Provide the (x, y) coordinate of the cell's center where the given text is located.  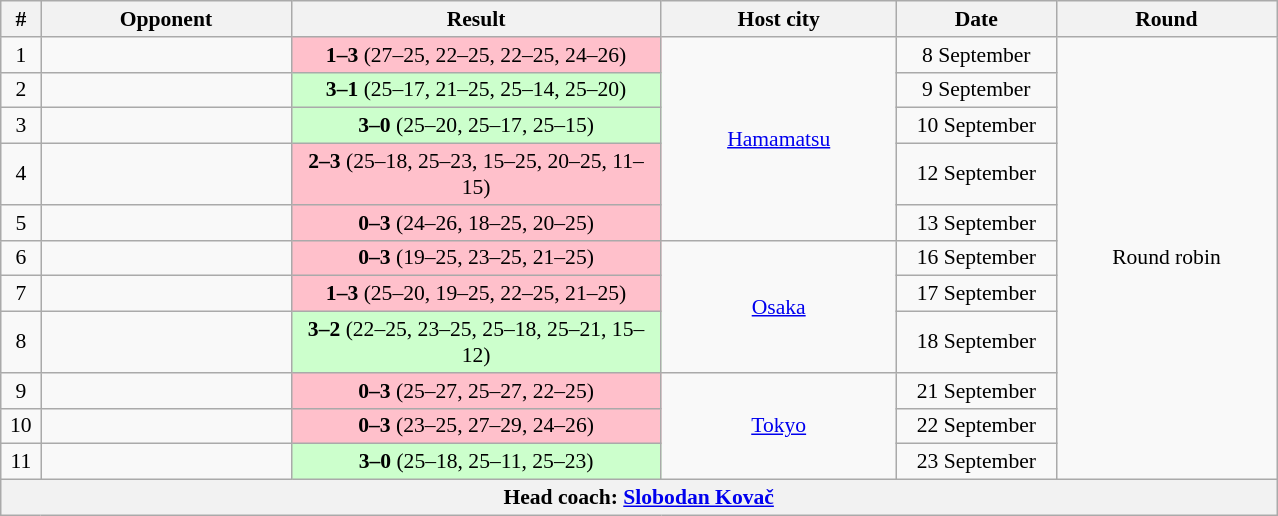
Tokyo (778, 426)
18 September (976, 342)
Opponent (166, 19)
0–3 (25–27, 25–27, 22–25) (476, 391)
0–3 (24–26, 18–25, 20–25) (476, 223)
5 (21, 223)
10 (21, 426)
22 September (976, 426)
9 (21, 391)
16 September (976, 258)
Host city (778, 19)
3–1 (25–17, 21–25, 25–14, 25–20) (476, 90)
Result (476, 19)
0–3 (23–25, 27–29, 24–26) (476, 426)
Date (976, 19)
3 (21, 126)
2 (21, 90)
7 (21, 294)
17 September (976, 294)
8 (21, 342)
23 September (976, 462)
Round (1166, 19)
13 September (976, 223)
11 (21, 462)
4 (21, 174)
1–3 (27–25, 22–25, 22–25, 24–26) (476, 55)
3–0 (25–18, 25–11, 25–23) (476, 462)
8 September (976, 55)
1 (21, 55)
# (21, 19)
9 September (976, 90)
3–2 (22–25, 23–25, 25–18, 25–21, 15–12) (476, 342)
10 September (976, 126)
Head coach: Slobodan Kovač (639, 498)
Hamamatsu (778, 139)
2–3 (25–18, 25–23, 15–25, 20–25, 11–15) (476, 174)
Round robin (1166, 258)
Osaka (778, 306)
12 September (976, 174)
21 September (976, 391)
1–3 (25–20, 19–25, 22–25, 21–25) (476, 294)
6 (21, 258)
3–0 (25–20, 25–17, 25–15) (476, 126)
0–3 (19–25, 23–25, 21–25) (476, 258)
